From the cell containing the given text, extract its center point as (x, y) coordinate. 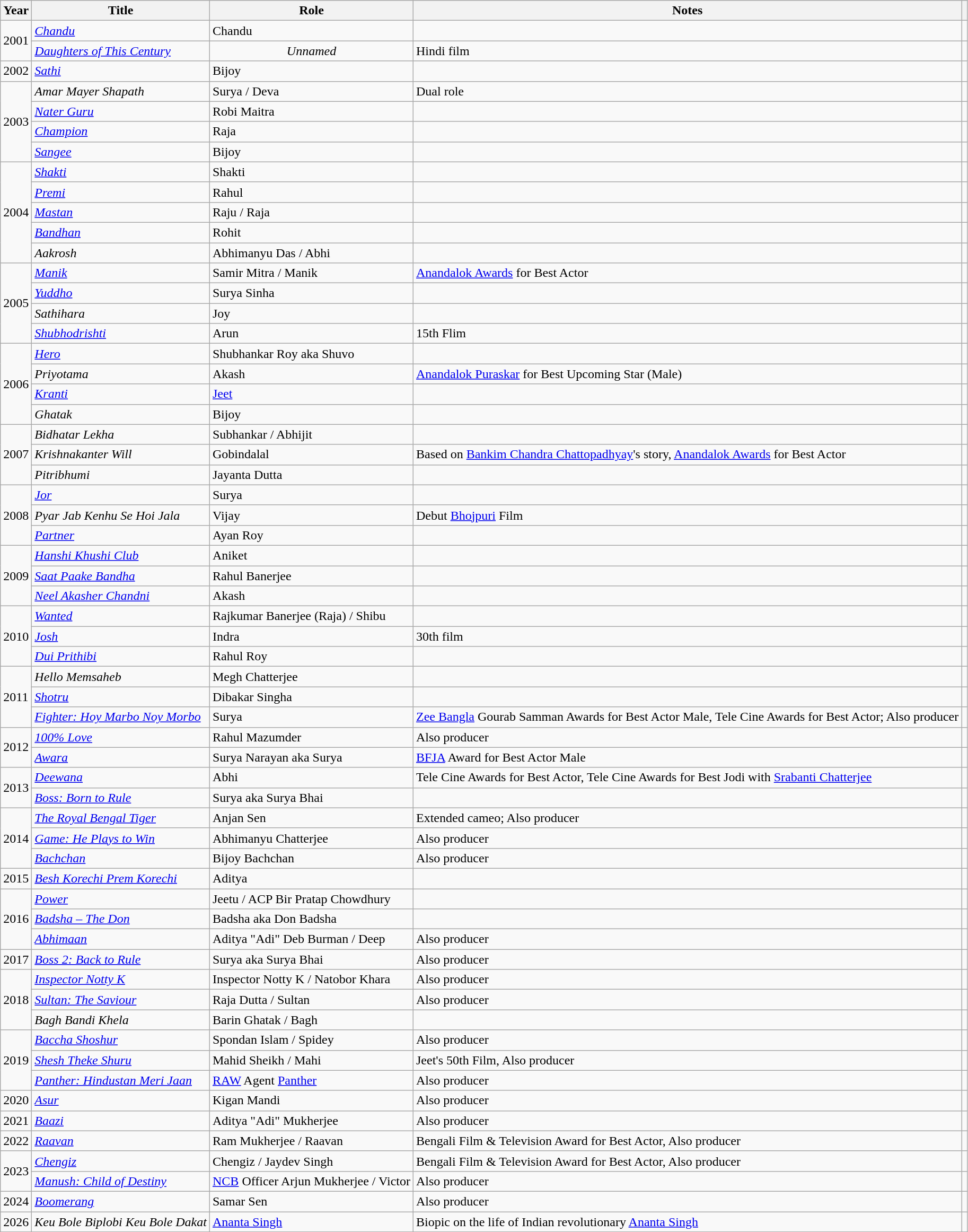
2019 (16, 1060)
Panther: Hindustan Meri Jaan (121, 1080)
Bandhan (121, 232)
Hero (121, 354)
Jeetu / ACP Bir Pratap Chowdhury (311, 899)
Shotru (121, 697)
Priyotama (121, 374)
Surya Narayan aka Surya (311, 757)
Joy (311, 313)
Deewana (121, 777)
2015 (16, 878)
2010 (16, 636)
Unnamed (311, 51)
Chengiz / Jaydev Singh (311, 1161)
Bidhatar Lekha (121, 434)
Inspector Notty K / Natobor Khara (311, 980)
Raja (311, 132)
2007 (16, 455)
Sangee (121, 152)
Subhankar / Abhijit (311, 434)
Barin Ghatak / Bagh (311, 1020)
Wanted (121, 616)
Sultan: The Saviour (121, 1000)
Kranti (121, 394)
The Royal Bengal Tiger (121, 818)
Besh Korechi Prem Korechi (121, 878)
2004 (16, 212)
Bagh Bandi Khela (121, 1020)
Megh Chatterjee (311, 677)
Yuddho (121, 293)
Abhimaan (121, 939)
2009 (16, 575)
2017 (16, 959)
Title (121, 11)
2020 (16, 1100)
Role (311, 11)
Fighter: Hoy Marbo Noy Morbo (121, 717)
Abhimanyu Chatterjee (311, 838)
2011 (16, 697)
Year (16, 11)
Baccha Shoshur (121, 1040)
Jor (121, 495)
Rahul Roy (311, 657)
Nater Guru (121, 111)
Samar Sen (311, 1201)
Rahul (311, 192)
NCB Officer Arjun Mukherjee / Victor (311, 1181)
Bijoy Bachchan (311, 858)
Awara (121, 757)
Ram Mukherjee / Raavan (311, 1141)
Bachchan (121, 858)
Notes (687, 11)
Hanshi Khushi Club (121, 555)
Indra (311, 636)
Badsha – The Don (121, 919)
Tele Cine Awards for Best Actor, Tele Cine Awards for Best Jodi with Srabanti Chatterjee (687, 777)
2023 (16, 1171)
Boss 2: Back to Rule (121, 959)
Game: He Plays to Win (121, 838)
Biopic on the life of Indian revolutionary Ananta Singh (687, 1221)
2003 (16, 121)
Manush: Child of Destiny (121, 1181)
Josh (121, 636)
Samir Mitra / Manik (311, 273)
Ayan Roy (311, 535)
Ananta Singh (311, 1221)
Asur (121, 1100)
Jeet's 50th Film, Also producer (687, 1060)
Champion (121, 132)
Keu Bole Biplobi Keu Bole Dakat (121, 1221)
Anjan Sen (311, 818)
Shubhankar Roy aka Shuvo (311, 354)
Saat Paake Bandha (121, 575)
Boss: Born to Rule (121, 798)
Surya / Deva (311, 91)
Aditya "Adi" Deb Burman / Deep (311, 939)
Shubhodrishti (121, 334)
2006 (16, 384)
Aditya "Adi" Mukherjee (311, 1121)
Rahul Banerjee (311, 575)
Shesh Theke Shuru (121, 1060)
Jeet (311, 394)
Debut Bhojpuri Film (687, 515)
Raja Dutta / Sultan (311, 1000)
Jayanta Dutta (311, 475)
Abhi (311, 777)
Raavan (121, 1141)
100% Love (121, 737)
Sathihara (121, 313)
Kigan Mandi (311, 1100)
Rajkumar Banerjee (Raja) / Shibu (311, 616)
Aniket (311, 555)
Badsha aka Don Badsha (311, 919)
2001 (16, 41)
Aakrosh (121, 253)
Pitribhumi (121, 475)
Rahul Mazumder (311, 737)
Daughters of This Century (121, 51)
Inspector Notty K (121, 980)
Anandalok Puraskar for Best Upcoming Star (Male) (687, 374)
Premi (121, 192)
Mahid Sheikh / Mahi (311, 1060)
30th film (687, 636)
Power (121, 899)
Surya Sinha (311, 293)
Based on Bankim Chandra Chattopadhyay's story, Anandalok Awards for Best Actor (687, 455)
Chengiz (121, 1161)
Manik (121, 273)
Rohit (311, 232)
Spondan Islam / Spidey (311, 1040)
Robi Maitra (311, 111)
Hello Memsaheb (121, 677)
Anandalok Awards for Best Actor (687, 273)
2016 (16, 919)
BFJA Award for Best Actor Male (687, 757)
2008 (16, 515)
2013 (16, 788)
Krishnakanter Will (121, 455)
Dui Prithibi (121, 657)
Gobindalal (311, 455)
Mastan (121, 212)
Pyar Jab Kenhu Se Hoi Jala (121, 515)
Raju / Raja (311, 212)
Aditya (311, 878)
Boomerang (121, 1201)
Abhimanyu Das / Abhi (311, 253)
2022 (16, 1141)
Dual role (687, 91)
15th Flim (687, 334)
Neel Akasher Chandni (121, 596)
2002 (16, 71)
Vijay (311, 515)
Baazi (121, 1121)
RAW Agent Panther (311, 1080)
Sathi (121, 71)
2018 (16, 1000)
Extended cameo; Also producer (687, 818)
Partner (121, 535)
Amar Mayer Shapath (121, 91)
2021 (16, 1121)
Arun (311, 334)
Hindi film (687, 51)
2012 (16, 747)
2005 (16, 303)
2024 (16, 1201)
2026 (16, 1221)
Ghatak (121, 414)
Dibakar Singha (311, 697)
2014 (16, 838)
Zee Bangla Gourab Samman Awards for Best Actor Male, Tele Cine Awards for Best Actor; Also producer (687, 717)
